From the cell containing the given text, extract its center point as (x, y) coordinate. 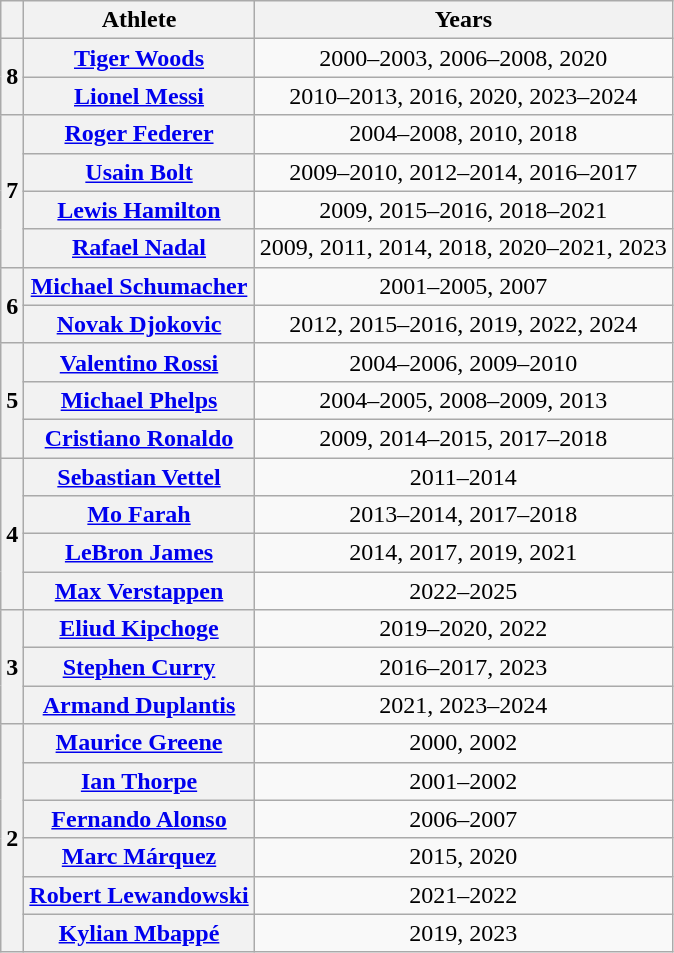
Armand Duplantis (139, 705)
2006–2007 (463, 819)
Ian Thorpe (139, 781)
Robert Lewandowski (139, 895)
2015, 2020 (463, 857)
2012, 2015–2016, 2019, 2022, 2024 (463, 324)
2 (12, 838)
Cristiano Ronaldo (139, 438)
2010–2013, 2016, 2020, 2023–2024 (463, 96)
Kylian Mbappé (139, 933)
4 (12, 534)
Marc Márquez (139, 857)
6 (12, 305)
2009–2010, 2012–2014, 2016–2017 (463, 172)
2011–2014 (463, 477)
Lewis Hamilton (139, 210)
7 (12, 191)
3 (12, 667)
Valentino Rossi (139, 362)
LeBron James (139, 553)
2001–2002 (463, 781)
2022–2025 (463, 591)
2000, 2002 (463, 743)
Michael Schumacher (139, 286)
5 (12, 400)
2021–2022 (463, 895)
Tiger Woods (139, 58)
2009, 2011, 2014, 2018, 2020–2021, 2023 (463, 248)
Roger Federer (139, 134)
2014, 2017, 2019, 2021 (463, 553)
2009, 2015–2016, 2018–2021 (463, 210)
2019–2020, 2022 (463, 629)
2004–2005, 2008–2009, 2013 (463, 400)
2009, 2014–2015, 2017–2018 (463, 438)
2004–2006, 2009–2010 (463, 362)
Max Verstappen (139, 591)
Fernando Alonso (139, 819)
2013–2014, 2017–2018 (463, 515)
Athlete (139, 20)
Mo Farah (139, 515)
2019, 2023 (463, 933)
Michael Phelps (139, 400)
Eliud Kipchoge (139, 629)
2016–2017, 2023 (463, 667)
Usain Bolt (139, 172)
2004–2008, 2010, 2018 (463, 134)
Rafael Nadal (139, 248)
2001–2005, 2007 (463, 286)
Maurice Greene (139, 743)
2000–2003, 2006–2008, 2020 (463, 58)
2021, 2023–2024 (463, 705)
Lionel Messi (139, 96)
Stephen Curry (139, 667)
8 (12, 77)
Sebastian Vettel (139, 477)
Novak Djokovic (139, 324)
Years (463, 20)
